Extract the (X, Y) coordinate from the center of the cell holding the provided text.  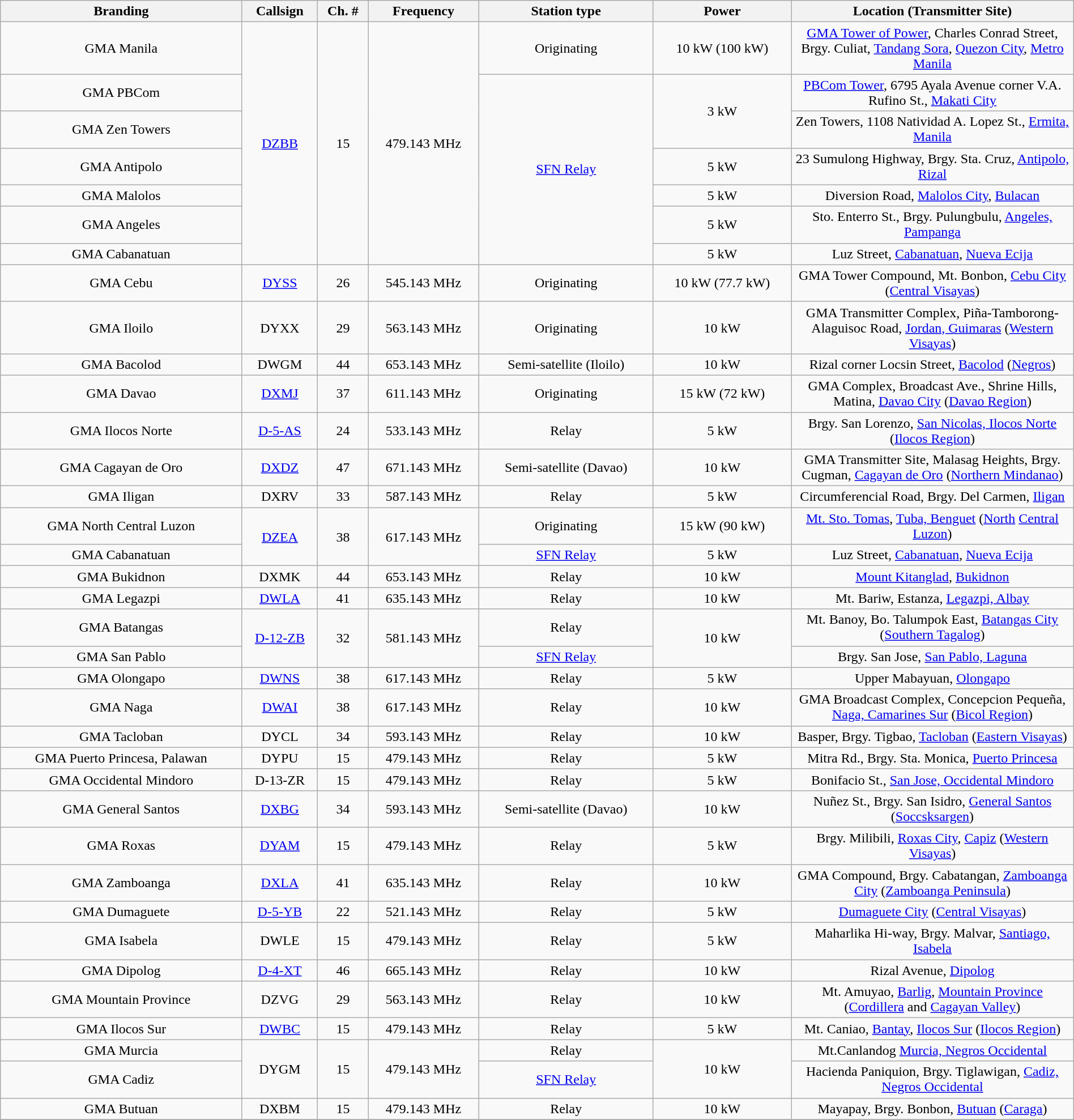
GMA Butuan (121, 1109)
Mt. Caniao, Bantay, Ilocos Sur (Ilocos Region) (932, 1029)
Sto. Enterro St., Brgy. Pulungbulu, Angeles, Pampanga (932, 224)
DWLE (280, 942)
46 (343, 970)
GMA Dumaguete (121, 912)
GMA Murcia (121, 1050)
Brgy. San Lorenzo, San Nicolas, Ilocos Norte (Ilocos Region) (932, 431)
GMA Manila (121, 48)
Mount Kitanglad, Bukidnon (932, 577)
23 Sumulong Highway, Brgy. Sta. Cruz, Antipolo, Rizal (932, 167)
671.143 MHz (424, 468)
Callsign (280, 11)
GMA Compound, Brgy. Cabatangan, Zamboanga City (Zamboanga Peninsula) (932, 883)
DXDZ (280, 468)
GMA Batangas (121, 628)
Basper, Brgy. Tigbao, Tacloban (Eastern Visayas) (932, 736)
GMA Tacloban (121, 736)
Ch. # (343, 11)
15 kW (72 kW) (722, 393)
D-5-YB (280, 912)
D-12-ZB (280, 638)
10 kW (77.7 kW) (722, 283)
545.143 MHz (424, 283)
37 (343, 393)
GMA Isabela (121, 942)
Upper Mabayuan, Olongapo (932, 678)
DXBG (280, 809)
Mt. Sto. Tomas, Tuba, Benguet (North Central Luzon) (932, 526)
D-5-AS (280, 431)
Mt.Canlandog Murcia, Negros Occidental (932, 1050)
GMA Legazpi (121, 598)
Zen Towers, 1108 Natividad A. Lopez St., Ermita, Manila (932, 129)
GMA Mountain Province (121, 999)
665.143 MHz (424, 970)
GMA PBCom (121, 93)
Rizal corner Locsin Street, Bacolod (Negros) (932, 364)
10 kW (100 kW) (722, 48)
47 (343, 468)
DYCL (280, 736)
DZEA (280, 537)
Mitra Rd., Brgy. Sta. Monica, Puerto Princesa (932, 758)
26 (343, 283)
D-13-ZR (280, 780)
GMA Bacolod (121, 364)
GMA Zen Towers (121, 129)
GMA Transmitter Complex, Piña-Tamborong-Alaguisoc Road, Jordan, Guimaras (Western Visayas) (932, 327)
533.143 MHz (424, 431)
DXMK (280, 577)
Mt. Amuyao, Barlig, Mountain Province (Cordillera and Cagayan Valley) (932, 999)
GMA Transmitter Site, Malasag Heights, Brgy. Cugman, Cagayan de Oro (Northern Mindanao) (932, 468)
33 (343, 497)
Rizal Avenue, Dipolog (932, 970)
GMA Puerto Princesa, Palawan (121, 758)
DYGM (280, 1068)
GMA San Pablo (121, 657)
GMA Zamboanga (121, 883)
GMA Iloilo (121, 327)
24 (343, 431)
DYAM (280, 845)
Brgy. San Jose, San Pablo, Laguna (932, 657)
DWBC (280, 1029)
Power (722, 11)
611.143 MHz (424, 393)
GMA Cadiz (121, 1080)
15 kW (90 kW) (722, 526)
DZBB (280, 143)
GMA North Central Luzon (121, 526)
DYSS (280, 283)
521.143 MHz (424, 912)
Circumferencial Road, Brgy. Del Carmen, Iligan (932, 497)
DXLA (280, 883)
GMA Bukidnon (121, 577)
GMA Angeles (121, 224)
581.143 MHz (424, 638)
Maharlika Hi-way, Brgy. Malvar, Santiago, Isabela (932, 942)
GMA Dipolog (121, 970)
GMA Occidental Mindoro (121, 780)
Frequency (424, 11)
587.143 MHz (424, 497)
GMA Ilocos Sur (121, 1029)
DXBM (280, 1109)
DYPU (280, 758)
GMA Naga (121, 707)
GMA Cagayan de Oro (121, 468)
Mt. Banoy, Bo. Talumpok East, Batangas City (Southern Tagalog) (932, 628)
Brgy. Milibili, Roxas City, Capiz (Western Visayas) (932, 845)
Station type (566, 11)
GMA Tower Compound, Mt. Bonbon, Cebu City (Central Visayas) (932, 283)
GMA Olongapo (121, 678)
Location (Transmitter Site) (932, 11)
Mt. Bariw, Estanza, Legazpi, Albay (932, 598)
3 kW (722, 111)
Nuñez St., Brgy. San Isidro, General Santos (Soccsksargen) (932, 809)
GMA Malolos (121, 195)
DWLA (280, 598)
PBCom Tower, 6795 Ayala Avenue corner V.A. Rufino St., Makati City (932, 93)
Dumaguete City (Central Visayas) (932, 912)
D-4-XT (280, 970)
DWAI (280, 707)
GMA Complex, Broadcast Ave., Shrine Hills, Matina, Davao City (Davao Region) (932, 393)
DXRV (280, 497)
Hacienda Paniquion, Brgy. Tiglawigan, Cadiz, Negros Occidental (932, 1080)
GMA Antipolo (121, 167)
Diversion Road, Malolos City, Bulacan (932, 195)
22 (343, 912)
GMA Ilocos Norte (121, 431)
32 (343, 638)
GMA Tower of Power, Charles Conrad Street, Brgy. Culiat, Tandang Sora, Quezon City, Metro Manila (932, 48)
GMA General Santos (121, 809)
DZVG (280, 999)
DXMJ (280, 393)
GMA Iligan (121, 497)
GMA Davao (121, 393)
Semi-satellite (Iloilo) (566, 364)
GMA Cebu (121, 283)
DWGM (280, 364)
GMA Broadcast Complex, Concepcion Pequeña, Naga, Camarines Sur (Bicol Region) (932, 707)
GMA Roxas (121, 845)
Mayapay, Brgy. Bonbon, Butuan (Caraga) (932, 1109)
Bonifacio St., San Jose, Occidental Mindoro (932, 780)
DYXX (280, 327)
DWNS (280, 678)
Branding (121, 11)
